For the text-containing cell, return its midpoint in (x, y) coordinate format. 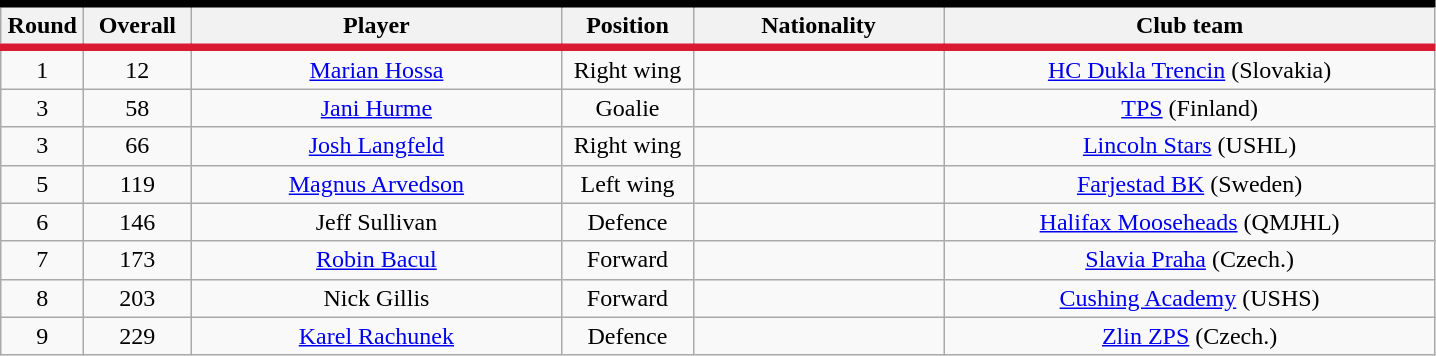
7 (42, 260)
Position (628, 26)
Jeff Sullivan (376, 222)
5 (42, 184)
8 (42, 298)
Goalie (628, 108)
58 (138, 108)
TPS (Finland) (1190, 108)
Lincoln Stars (USHL) (1190, 146)
9 (42, 336)
Player (376, 26)
Karel Rachunek (376, 336)
Nationality (818, 26)
12 (138, 68)
119 (138, 184)
Halifax Mooseheads (QMJHL) (1190, 222)
Nick Gillis (376, 298)
Slavia Praha (Czech.) (1190, 260)
1 (42, 68)
Jani Hurme (376, 108)
Magnus Arvedson (376, 184)
HC Dukla Trencin (Slovakia) (1190, 68)
Farjestad BK (Sweden) (1190, 184)
173 (138, 260)
146 (138, 222)
Marian Hossa (376, 68)
229 (138, 336)
Overall (138, 26)
Robin Bacul (376, 260)
Round (42, 26)
Cushing Academy (USHS) (1190, 298)
6 (42, 222)
Zlin ZPS (Czech.) (1190, 336)
66 (138, 146)
Left wing (628, 184)
Josh Langfeld (376, 146)
203 (138, 298)
Club team (1190, 26)
